Provide the [X, Y] coordinate of the cell's center where the given text is located.  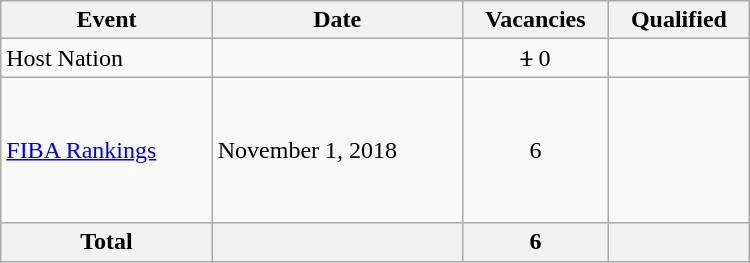
1 0 [535, 58]
Host Nation [107, 58]
Total [107, 242]
Qualified [680, 20]
November 1, 2018 [337, 150]
FIBA Rankings [107, 150]
Date [337, 20]
Vacancies [535, 20]
Event [107, 20]
